Determine the [x, y] coordinate at the center of the cell enclosing the given text.  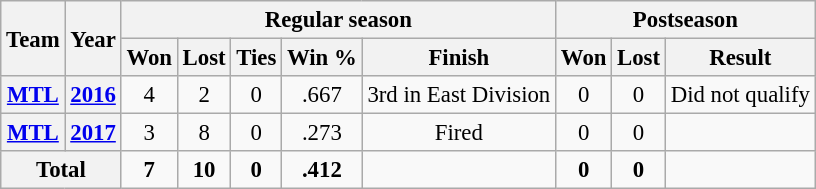
Fired [458, 133]
3 [149, 133]
2 [204, 95]
Team [33, 38]
Ties [256, 58]
Finish [458, 58]
3rd in East Division [458, 95]
Postseason [686, 20]
.273 [322, 133]
10 [204, 170]
Win % [322, 58]
.412 [322, 170]
2017 [93, 133]
4 [149, 95]
8 [204, 133]
Result [740, 58]
2016 [93, 95]
7 [149, 170]
Did not qualify [740, 95]
Total [61, 170]
Regular season [338, 20]
.667 [322, 95]
Year [93, 38]
